Find where the given text appears and provide that cell's center as (X, Y) coordinate. 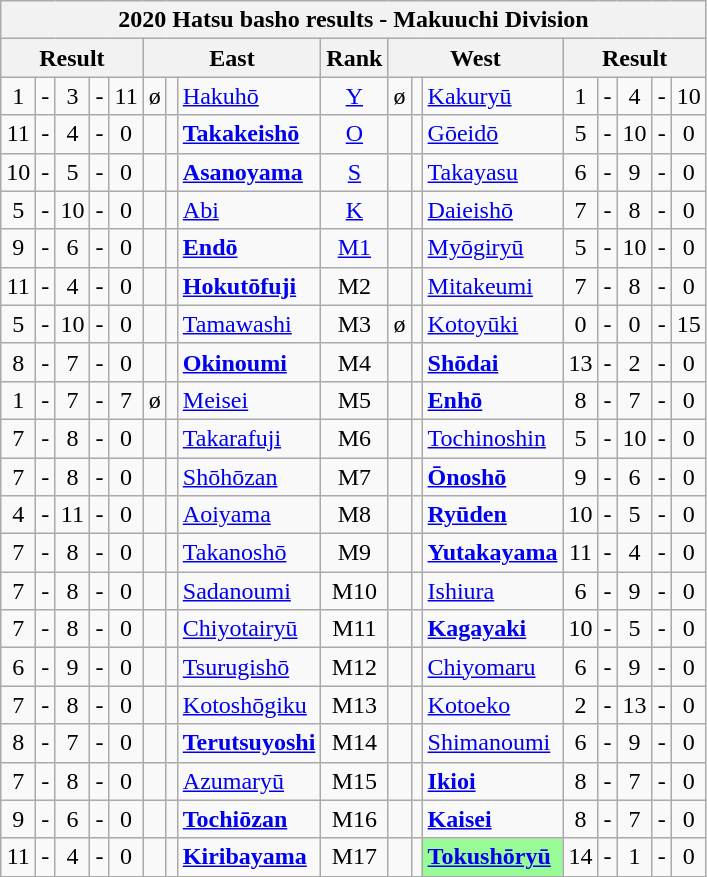
Shimanoumi (492, 743)
Ōnoshō (492, 477)
West (476, 58)
Aoiyama (249, 515)
Shōhōzan (249, 477)
M9 (354, 553)
M14 (354, 743)
Tochiōzan (249, 819)
Shōdai (492, 362)
East (232, 58)
M5 (354, 400)
M3 (354, 324)
M6 (354, 438)
15 (688, 324)
Kotoshōgiku (249, 705)
Tokushōryū (492, 857)
Tsurugishō (249, 667)
M13 (354, 705)
Rank (354, 58)
Terutsuyoshi (249, 743)
Myōgiryū (492, 248)
M11 (354, 629)
Kakuryū (492, 96)
Endō (249, 248)
Abi (249, 210)
M4 (354, 362)
Kiribayama (249, 857)
Meisei (249, 400)
Mitakeumi (492, 286)
Gōeidō (492, 134)
O (354, 134)
Kagayaki (492, 629)
Ishiura (492, 591)
Kotoeko (492, 705)
Sadanoumi (249, 591)
Kotoyūki (492, 324)
M8 (354, 515)
Azumaryū (249, 781)
M17 (354, 857)
Asanoyama (249, 172)
M2 (354, 286)
M10 (354, 591)
3 (72, 96)
Chiyotairyū (249, 629)
Yutakayama (492, 553)
Kaisei (492, 819)
Takayasu (492, 172)
M15 (354, 781)
Takarafuji (249, 438)
2020 Hatsu basho results - Makuuchi Division (354, 20)
Takanoshō (249, 553)
Ryūden (492, 515)
M1 (354, 248)
S (354, 172)
Hokutōfuji (249, 286)
Hakuhō (249, 96)
Okinoumi (249, 362)
Takakeishō (249, 134)
Tamawashi (249, 324)
M16 (354, 819)
Chiyomaru (492, 667)
Ikioi (492, 781)
Y (354, 96)
Daieishō (492, 210)
K (354, 210)
M12 (354, 667)
14 (580, 857)
Tochinoshin (492, 438)
M7 (354, 477)
Enhō (492, 400)
